Search for the cell housing the specified text and yield its (x, y) center coordinate. 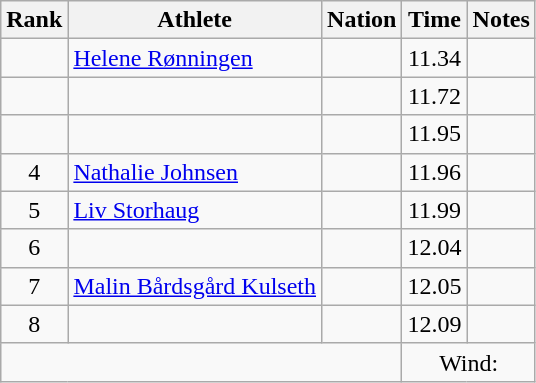
4 (34, 172)
Notes (501, 20)
Helene Rønningen (195, 58)
11.72 (434, 96)
11.99 (434, 210)
11.96 (434, 172)
Athlete (195, 20)
Wind: (468, 362)
8 (34, 324)
Time (434, 20)
7 (34, 286)
Nation (362, 20)
12.05 (434, 286)
5 (34, 210)
6 (34, 248)
11.95 (434, 134)
11.34 (434, 58)
Nathalie Johnsen (195, 172)
Liv Storhaug (195, 210)
Malin Bårdsgård Kulseth (195, 286)
Rank (34, 20)
12.09 (434, 324)
12.04 (434, 248)
